Determine the [x, y] coordinate at the center of the cell enclosing the given text.  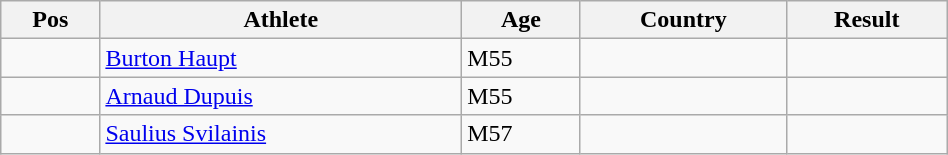
Pos [50, 20]
M57 [522, 134]
Athlete [281, 20]
Age [522, 20]
Result [866, 20]
Burton Haupt [281, 58]
Country [683, 20]
Arnaud Dupuis [281, 96]
Saulius Svilainis [281, 134]
